Extract the [x, y] coordinate from the center of the cell holding the provided text.  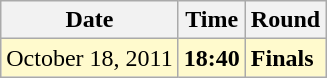
Date [90, 20]
Time [212, 20]
18:40 [212, 58]
Round [285, 20]
October 18, 2011 [90, 58]
Finals [285, 58]
